For the text-containing cell, return its midpoint in (X, Y) coordinate format. 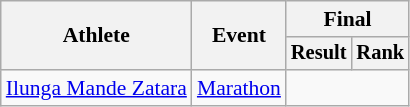
Event (239, 36)
Final (348, 19)
Result (319, 54)
Athlete (96, 36)
Marathon (239, 88)
Ilunga Mande Zatara (96, 88)
Rank (380, 54)
